Capture the cell that displays the provided text and extract its [X, Y] central coordinate. 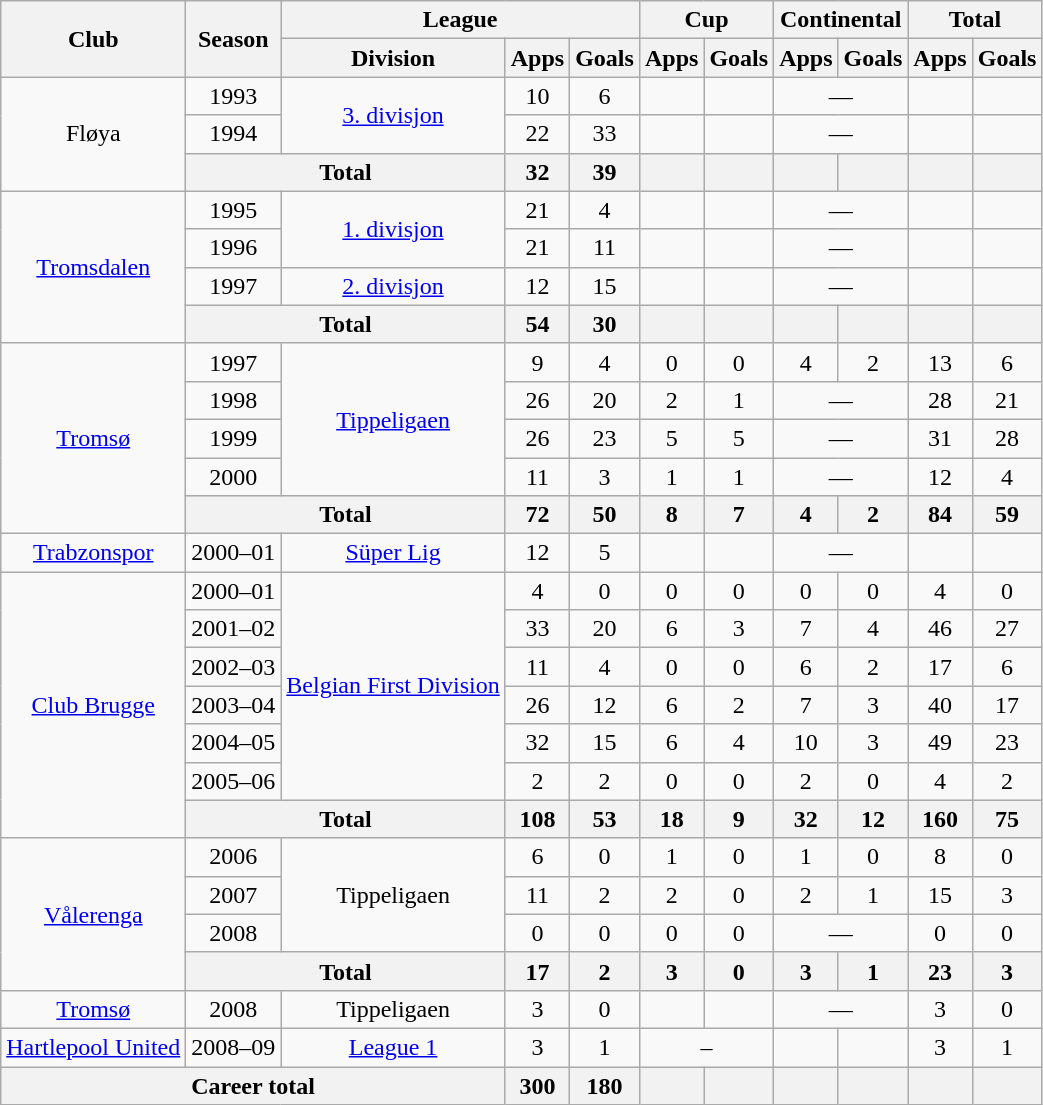
2006 [234, 857]
72 [537, 515]
31 [940, 438]
2008–09 [234, 1047]
160 [940, 819]
54 [537, 324]
1. divisjon [393, 229]
13 [940, 362]
Club [94, 39]
40 [940, 705]
18 [671, 819]
Fløya [94, 134]
27 [1007, 629]
30 [605, 324]
Trabzonspor [94, 553]
2003–04 [234, 705]
3. divisjon [393, 115]
84 [940, 515]
2. divisjon [393, 286]
Belgian First Division [393, 686]
39 [605, 172]
2001–02 [234, 629]
Süper Lig [393, 553]
46 [940, 629]
75 [1007, 819]
– [706, 1047]
1998 [234, 400]
1999 [234, 438]
53 [605, 819]
Club Brugge [94, 705]
2007 [234, 895]
50 [605, 515]
Division [393, 58]
1996 [234, 248]
180 [605, 1085]
1995 [234, 210]
League [460, 20]
2000 [234, 477]
22 [537, 134]
Cup [706, 20]
Season [234, 39]
Hartlepool United [94, 1047]
1993 [234, 96]
Vålerenga [94, 914]
300 [537, 1085]
2005–06 [234, 781]
Career total [253, 1085]
108 [537, 819]
59 [1007, 515]
League 1 [393, 1047]
2002–03 [234, 667]
2004–05 [234, 743]
Tromsdalen [94, 267]
1994 [234, 134]
49 [940, 743]
Continental [841, 20]
